Determine the (x, y) coordinate at the center of the cell enclosing the given text.  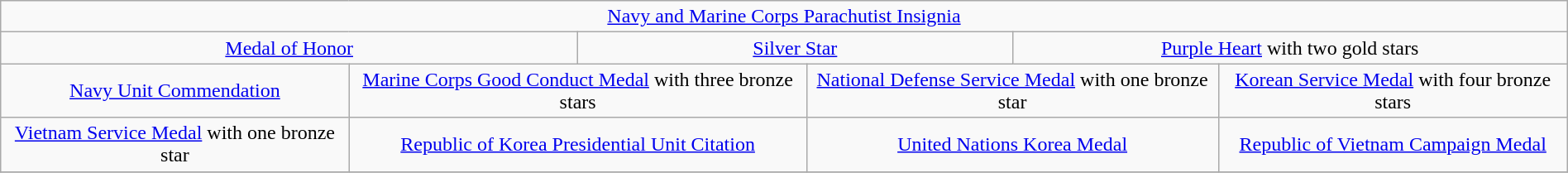
Medal of Honor (289, 48)
Navy and Marine Corps Parachutist Insignia (784, 17)
Marine Corps Good Conduct Medal with three bronze stars (577, 91)
Korean Service Medal with four bronze stars (1393, 91)
Purple Heart with two gold stars (1290, 48)
Silver Star (796, 48)
United Nations Korea Medal (1012, 144)
Navy Unit Commendation (175, 91)
Vietnam Service Medal with one bronze star (175, 144)
Republic of Vietnam Campaign Medal (1393, 144)
National Defense Service Medal with one bronze star (1012, 91)
Republic of Korea Presidential Unit Citation (577, 144)
